Provide the (x, y) coordinate of the cell's center where the given text is located.  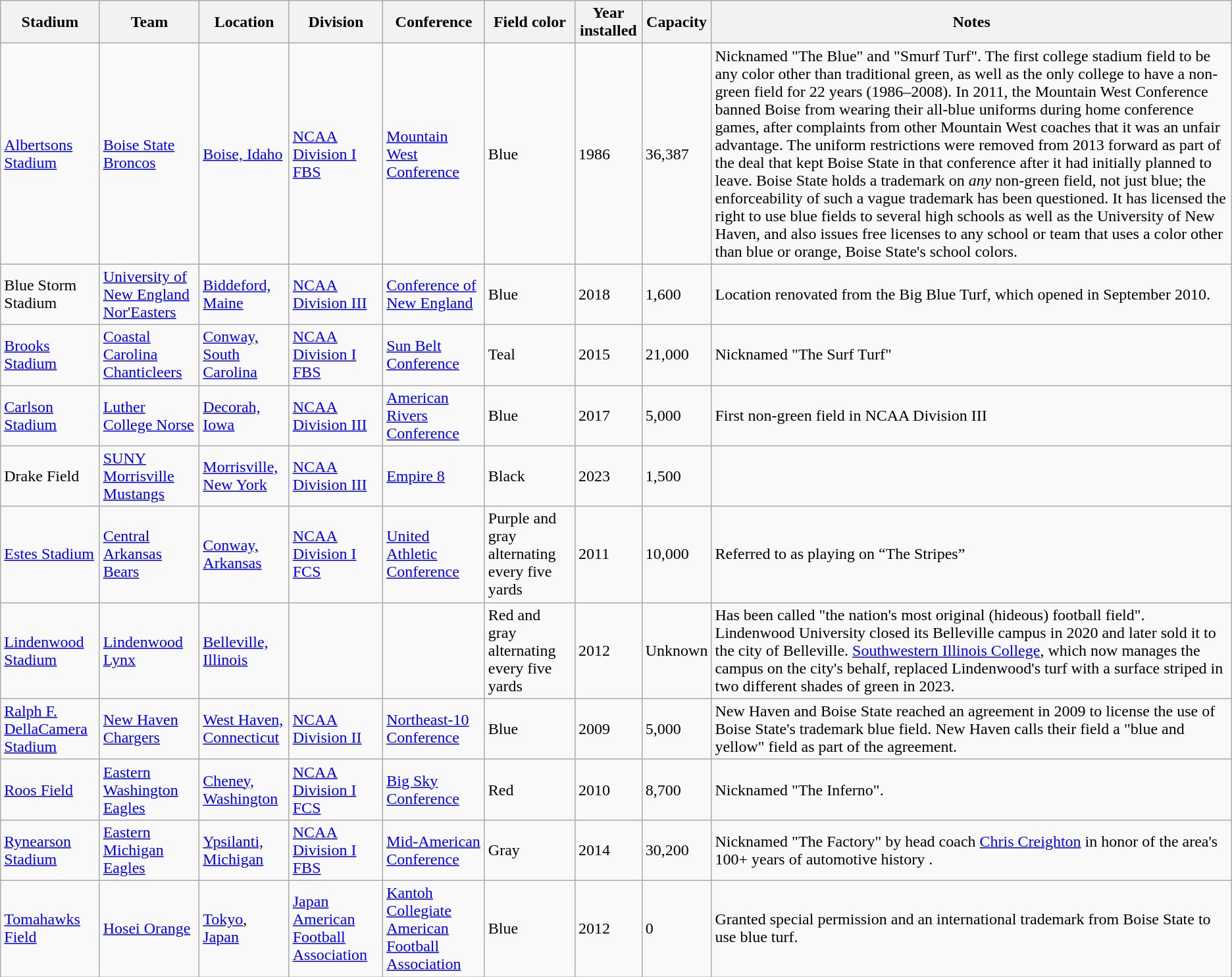
Lindenwood Stadium (50, 650)
Boise State Broncos (149, 154)
2010 (609, 789)
Cheney, Washington (244, 789)
Sun Belt Conference (434, 355)
Nicknamed "The Inferno". (971, 789)
Conference of New England (434, 294)
2014 (609, 850)
West Haven, Connecticut (244, 729)
Mountain West Conference (434, 154)
Rynearson Stadium (50, 850)
Ypsilanti, Michigan (244, 850)
Big Sky Conference (434, 789)
Nicknamed "The Surf Turf" (971, 355)
Morrisville, New York (244, 476)
Empire 8 (434, 476)
Notes (971, 22)
Ralph F. DellaCamera Stadium (50, 729)
Carlson Stadium (50, 415)
Kantoh Collegiate American Football Association (434, 928)
Japan American Football Association (336, 928)
Tomahawks Field (50, 928)
SUNY Morrisville Mustangs (149, 476)
First non-green field in NCAA Division III (971, 415)
2015 (609, 355)
Red and gray alternating every five yards (529, 650)
Nicknamed "The Factory" by head coach Chris Creighton in honor of the area's 100+ years of automotive history . (971, 850)
Albertsons Stadium (50, 154)
Tokyo, Japan (244, 928)
Luther College Norse (149, 415)
2023 (609, 476)
Decorah, Iowa (244, 415)
Conway, South Carolina (244, 355)
8,700 (677, 789)
2017 (609, 415)
Referred to as playing on “The Stripes” (971, 554)
1,600 (677, 294)
2011 (609, 554)
Biddeford, Maine (244, 294)
36,387 (677, 154)
Drake Field (50, 476)
Boise, Idaho (244, 154)
Brooks Stadium (50, 355)
Estes Stadium (50, 554)
Gray (529, 850)
United Athletic Conference (434, 554)
Location renovated from the Big Blue Turf, which opened in September 2010. (971, 294)
1,500 (677, 476)
Teal (529, 355)
30,200 (677, 850)
10,000 (677, 554)
Team (149, 22)
Mid-American Conference (434, 850)
Conway, Arkansas (244, 554)
Red (529, 789)
Unknown (677, 650)
Roos Field (50, 789)
1986 (609, 154)
0 (677, 928)
2018 (609, 294)
21,000 (677, 355)
Blue Storm Stadium (50, 294)
Purple and gray alternating every five yards (529, 554)
Capacity (677, 22)
Year installed (609, 22)
New Haven Chargers (149, 729)
Northeast-10 Conference (434, 729)
Lindenwood Lynx (149, 650)
Central Arkansas Bears (149, 554)
Belleville, Illinois (244, 650)
University of New England Nor'Easters (149, 294)
Conference (434, 22)
American Rivers Conference (434, 415)
Location (244, 22)
NCAA Division II (336, 729)
Field color (529, 22)
Hosei Orange (149, 928)
Black (529, 476)
Eastern Washington Eagles (149, 789)
Granted special permission and an international trademark from Boise State to use blue turf. (971, 928)
Eastern Michigan Eagles (149, 850)
Division (336, 22)
Stadium (50, 22)
2009 (609, 729)
Coastal Carolina Chanticleers (149, 355)
